Find where the given text appears and provide that cell's center as [x, y] coordinate. 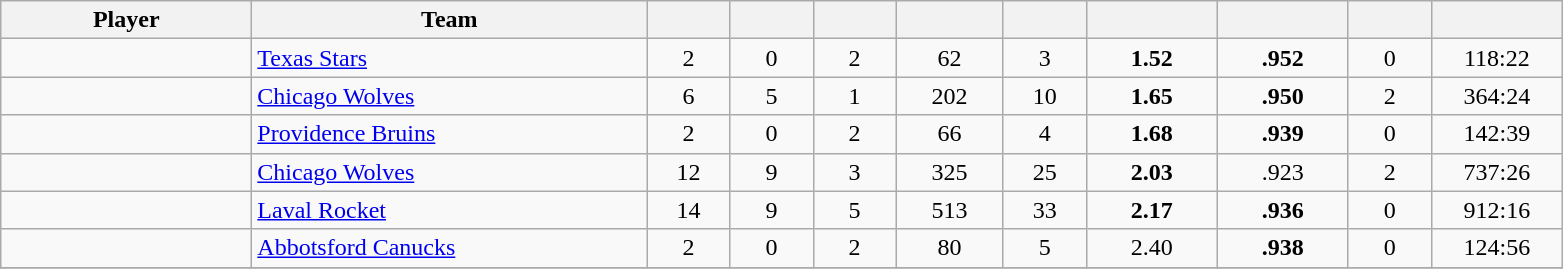
202 [950, 96]
1 [854, 96]
364:24 [1496, 96]
2.03 [1152, 172]
1.65 [1152, 96]
.938 [1282, 248]
Abbotsford Canucks [450, 248]
10 [1044, 96]
14 [688, 210]
1.68 [1152, 134]
.950 [1282, 96]
.952 [1282, 58]
118:22 [1496, 58]
142:39 [1496, 134]
.936 [1282, 210]
325 [950, 172]
Texas Stars [450, 58]
Player [126, 20]
2.17 [1152, 210]
4 [1044, 134]
66 [950, 134]
912:16 [1496, 210]
Laval Rocket [450, 210]
513 [950, 210]
737:26 [1496, 172]
12 [688, 172]
62 [950, 58]
80 [950, 248]
33 [1044, 210]
Providence Bruins [450, 134]
124:56 [1496, 248]
.923 [1282, 172]
1.52 [1152, 58]
25 [1044, 172]
6 [688, 96]
Team [450, 20]
2.40 [1152, 248]
.939 [1282, 134]
